Output the (x, y) coordinate of the center of the cell containing the given text.  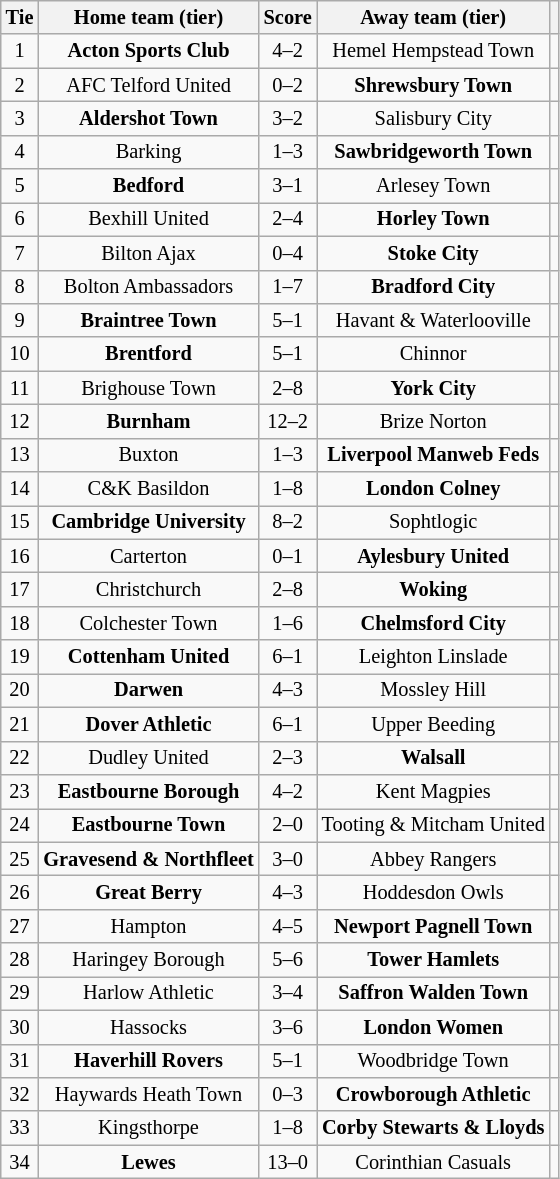
Bedford (148, 186)
Woodbridge Town (434, 1061)
16 (20, 556)
Haringey Borough (148, 960)
24 (20, 825)
33 (20, 1128)
Chinnor (434, 354)
Home team (tier) (148, 17)
Tooting & Mitcham United (434, 825)
3–2 (288, 118)
9 (20, 320)
Bolton Ambassadors (148, 287)
2–0 (288, 825)
31 (20, 1061)
4 (20, 152)
Bexhill United (148, 219)
Kent Magpies (434, 791)
Saffron Walden Town (434, 993)
Carterton (148, 556)
Burnham (148, 421)
Barking (148, 152)
Sawbridgeworth Town (434, 152)
Walsall (434, 758)
Upper Beeding (434, 724)
2–4 (288, 219)
Buxton (148, 455)
Great Berry (148, 892)
Braintree Town (148, 320)
Cambridge University (148, 522)
Hoddesdon Owls (434, 892)
3–4 (288, 993)
Sophtlogic (434, 522)
20 (20, 690)
0–4 (288, 253)
Corinthian Casuals (434, 1162)
Gravesend & Northfleet (148, 859)
Liverpool Manweb Feds (434, 455)
Abbey Rangers (434, 859)
Acton Sports Club (148, 51)
1 (20, 51)
Dudley United (148, 758)
C&K Basildon (148, 489)
34 (20, 1162)
21 (20, 724)
Salisbury City (434, 118)
29 (20, 993)
3–0 (288, 859)
Haverhill Rovers (148, 1061)
Chelmsford City (434, 623)
Tower Hamlets (434, 960)
Christchurch (148, 589)
0–2 (288, 85)
Brighouse Town (148, 388)
Away team (tier) (434, 17)
3–6 (288, 1027)
13 (20, 455)
2 (20, 85)
Newport Pagnell Town (434, 926)
5 (20, 186)
Colchester Town (148, 623)
18 (20, 623)
19 (20, 657)
7 (20, 253)
3 (20, 118)
Corby Stewarts & Lloyds (434, 1128)
25 (20, 859)
Hampton (148, 926)
London Colney (434, 489)
28 (20, 960)
Dover Athletic (148, 724)
26 (20, 892)
27 (20, 926)
32 (20, 1094)
2–3 (288, 758)
11 (20, 388)
Darwen (148, 690)
Brentford (148, 354)
Lewes (148, 1162)
0–3 (288, 1094)
Harlow Athletic (148, 993)
3–1 (288, 186)
12 (20, 421)
Woking (434, 589)
Bilton Ajax (148, 253)
Cottenham United (148, 657)
AFC Telford United (148, 85)
1–6 (288, 623)
Mossley Hill (434, 690)
Hassocks (148, 1027)
Leighton Linslade (434, 657)
Eastbourne Town (148, 825)
8 (20, 287)
13–0 (288, 1162)
1–7 (288, 287)
14 (20, 489)
15 (20, 522)
5–6 (288, 960)
6 (20, 219)
Eastbourne Borough (148, 791)
Haywards Heath Town (148, 1094)
Score (288, 17)
Shrewsbury Town (434, 85)
Stoke City (434, 253)
4–5 (288, 926)
23 (20, 791)
Aldershot Town (148, 118)
Aylesbury United (434, 556)
Crowborough Athletic (434, 1094)
12–2 (288, 421)
Tie (20, 17)
8–2 (288, 522)
London Women (434, 1027)
Arlesey Town (434, 186)
Hemel Hempstead Town (434, 51)
Havant & Waterlooville (434, 320)
Brize Norton (434, 421)
0–1 (288, 556)
22 (20, 758)
17 (20, 589)
Bradford City (434, 287)
Kingsthorpe (148, 1128)
30 (20, 1027)
10 (20, 354)
Horley Town (434, 219)
York City (434, 388)
